Output the (x, y) coordinate of the center of the cell containing the given text.  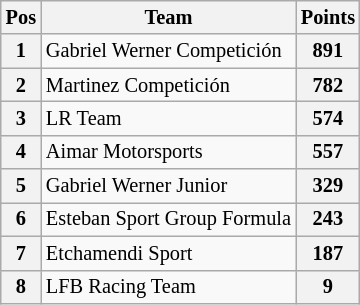
557 (328, 152)
LR Team (168, 118)
1 (21, 51)
8 (21, 287)
891 (328, 51)
Martinez Competición (168, 85)
5 (21, 186)
Aimar Motorsports (168, 152)
3 (21, 118)
782 (328, 85)
Esteban Sport Group Formula (168, 219)
Team (168, 17)
4 (21, 152)
Gabriel Werner Competición (168, 51)
Pos (21, 17)
9 (328, 287)
2 (21, 85)
6 (21, 219)
7 (21, 253)
574 (328, 118)
Gabriel Werner Junior (168, 186)
187 (328, 253)
LFB Racing Team (168, 287)
329 (328, 186)
Etchamendi Sport (168, 253)
Points (328, 17)
243 (328, 219)
